Pinpoint the cell where the given text exists, returning its (x, y) midpoint coordinate. 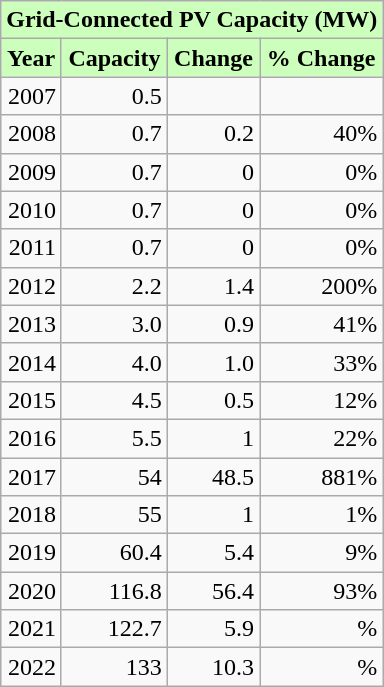
122.7 (114, 629)
9% (322, 553)
33% (322, 362)
Capacity (114, 58)
133 (114, 667)
5.9 (213, 629)
55 (114, 515)
2020 (32, 591)
2014 (32, 362)
2017 (32, 477)
5.5 (114, 438)
116.8 (114, 591)
60.4 (114, 553)
56.4 (213, 591)
2.2 (114, 286)
2015 (32, 400)
48.5 (213, 477)
2018 (32, 515)
2010 (32, 210)
2013 (32, 324)
Grid-Connected PV Capacity (MW) (192, 20)
2022 (32, 667)
2009 (32, 172)
2008 (32, 134)
2007 (32, 96)
2011 (32, 248)
4.0 (114, 362)
12% (322, 400)
93% (322, 591)
1.0 (213, 362)
3.0 (114, 324)
2021 (32, 629)
40% (322, 134)
1.4 (213, 286)
0.2 (213, 134)
22% (322, 438)
2019 (32, 553)
881% (322, 477)
10.3 (213, 667)
2016 (32, 438)
200% (322, 286)
41% (322, 324)
0.9 (213, 324)
1% (322, 515)
Year (32, 58)
54 (114, 477)
5.4 (213, 553)
4.5 (114, 400)
2012 (32, 286)
% Change (322, 58)
Change (213, 58)
